Determine the [x, y] coordinate at the center of the cell enclosing the given text.  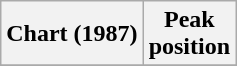
Chart (1987) [72, 34]
Peakposition [189, 34]
